Determine the [X, Y] coordinate at the center of the cell enclosing the given text.  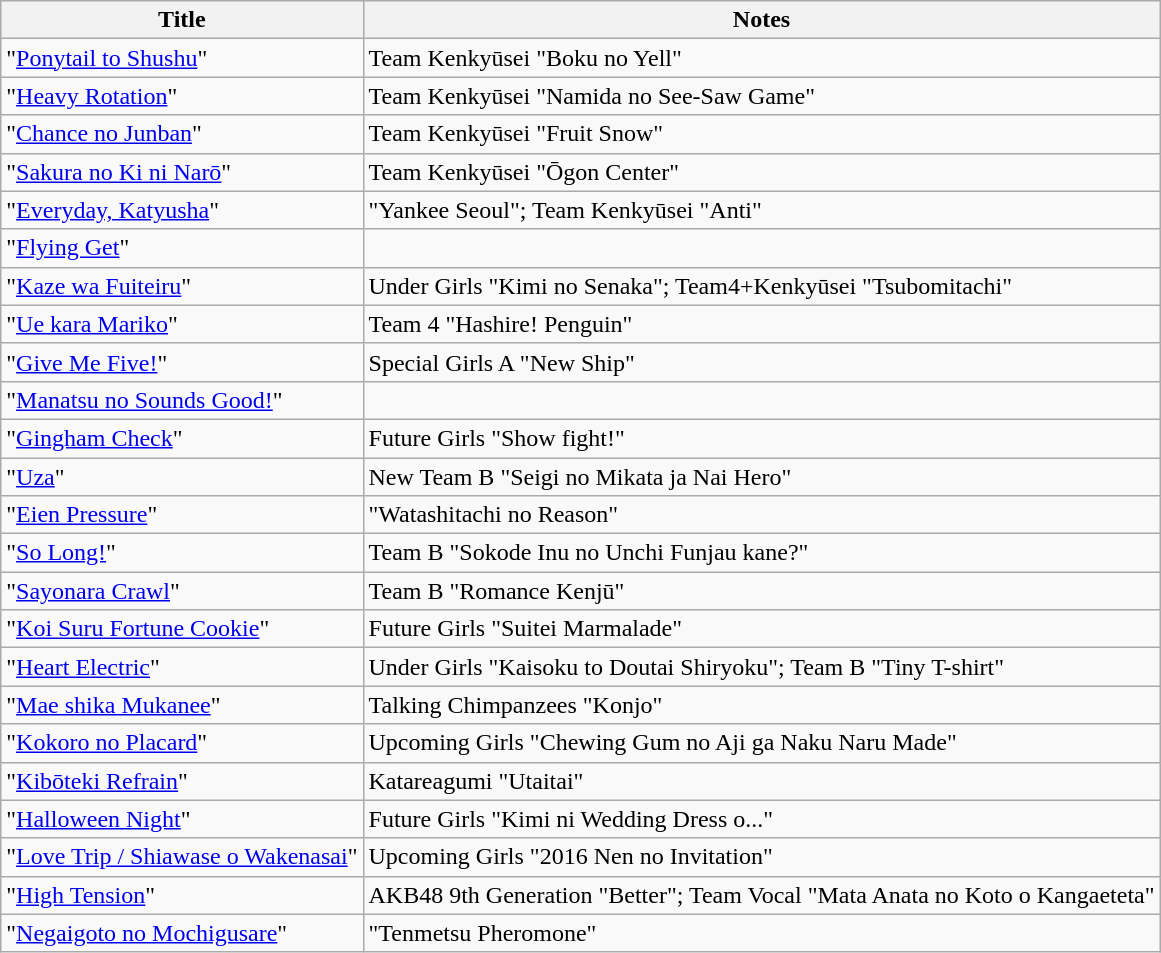
"Manatsu no Sounds Good!" [182, 400]
"Kibōteki Refrain" [182, 781]
"Ue kara Mariko" [182, 324]
New Team B "Seigi no Mikata ja Nai Hero" [762, 477]
"High Tension" [182, 895]
"Gingham Check" [182, 438]
"Mae shika Mukanee" [182, 705]
Team 4 "Hashire! Penguin" [762, 324]
Upcoming Girls "2016 Nen no Invitation" [762, 857]
Team Kenkyūsei "Boku no Yell" [762, 58]
"Flying Get" [182, 248]
"Heavy Rotation" [182, 96]
"Eien Pressure" [182, 515]
Talking Chimpanzees "Konjo" [762, 705]
Team Kenkyūsei "Ōgon Center" [762, 172]
"Everyday, Katyusha" [182, 210]
"Tenmetsu Pheromone" [762, 933]
Future Girls "Suitei Marmalade" [762, 629]
AKB48 9th Generation "Better"; Team Vocal "Mata Anata no Koto o Kangaeteta" [762, 895]
Katareagumi "Utaitai" [762, 781]
Title [182, 20]
"Give Me Five!" [182, 362]
"Yankee Seoul"; Team Kenkyūsei "Anti" [762, 210]
"Ponytail to Shushu" [182, 58]
Future Girls "Kimi ni Wedding Dress o..." [762, 819]
"Sayonara Crawl" [182, 591]
"Sakura no Ki ni Narō" [182, 172]
"Halloween Night" [182, 819]
Special Girls A "New Ship" [762, 362]
Team Kenkyūsei "Namida no See-Saw Game" [762, 96]
"Love Trip / Shiawase o Wakenasai" [182, 857]
Team B "Sokode Inu no Unchi Funjau kane?" [762, 553]
"So Long!" [182, 553]
Under Girls "Kaisoku to Doutai Shiryoku"; Team B "Tiny T-shirt" [762, 667]
Notes [762, 20]
Upcoming Girls "Chewing Gum no Aji ga Naku Naru Made" [762, 743]
"Kaze wa Fuiteiru" [182, 286]
Future Girls "Show fight!" [762, 438]
"Heart Electric" [182, 667]
Under Girls "Kimi no Senaka"; Team4+Kenkyūsei "Tsubomitachi" [762, 286]
"Uza" [182, 477]
Team B "Romance Kenjū" [762, 591]
"Kokoro no Placard" [182, 743]
"Watashitachi no Reason" [762, 515]
Team Kenkyūsei "Fruit Snow" [762, 134]
"Negaigoto no Mochigusare" [182, 933]
"Koi Suru Fortune Cookie" [182, 629]
"Chance no Junban" [182, 134]
